Capture the cell that displays the provided text and extract its [X, Y] central coordinate. 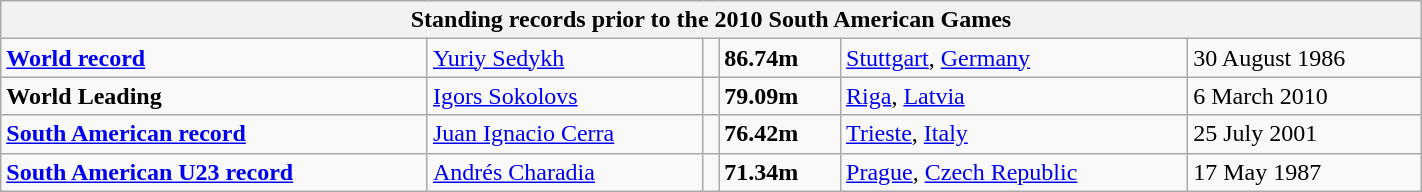
Stuttgart, Germany [1014, 58]
South American U23 record [214, 172]
86.74m [780, 58]
6 March 2010 [1305, 96]
Andrés Charadia [564, 172]
Yuriy Sedykh [564, 58]
Standing records prior to the 2010 South American Games [711, 20]
Juan Ignacio Cerra [564, 134]
79.09m [780, 96]
30 August 1986 [1305, 58]
World Leading [214, 96]
Trieste, Italy [1014, 134]
Prague, Czech Republic [1014, 172]
South American record [214, 134]
76.42m [780, 134]
World record [214, 58]
Igors Sokolovs [564, 96]
25 July 2001 [1305, 134]
Riga, Latvia [1014, 96]
71.34m [780, 172]
17 May 1987 [1305, 172]
